Extract the (x, y) coordinate from the center of the cell holding the provided text.  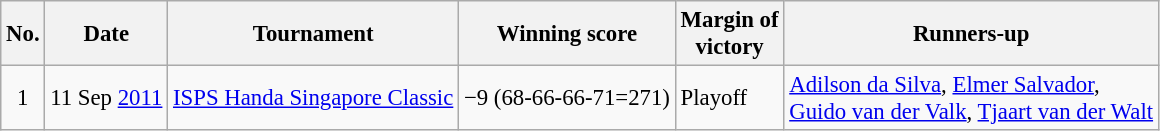
Adilson da Silva, Elmer Salvador, Guido van der Valk, Tjaart van der Walt (971, 98)
Margin ofvictory (730, 34)
11 Sep 2011 (106, 98)
−9 (68-66-66-71=271) (568, 98)
Tournament (314, 34)
Date (106, 34)
1 (23, 98)
Runners-up (971, 34)
Winning score (568, 34)
No. (23, 34)
ISPS Handa Singapore Classic (314, 98)
Playoff (730, 98)
